Extract the [x, y] coordinate from the center of the cell holding the provided text.  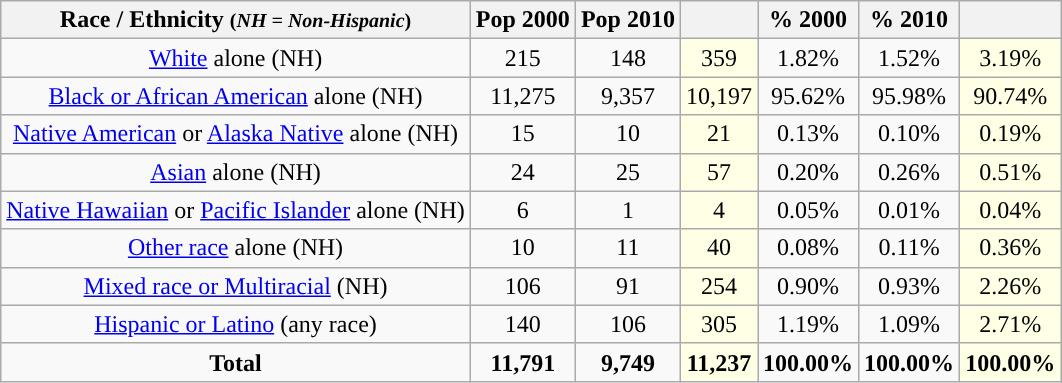
0.13% [808, 134]
140 [522, 324]
% 2000 [808, 20]
0.19% [1010, 134]
Pop 2000 [522, 20]
21 [718, 134]
24 [522, 172]
0.93% [910, 286]
6 [522, 210]
Total [236, 362]
95.62% [808, 96]
Pop 2010 [628, 20]
0.11% [910, 248]
Other race alone (NH) [236, 248]
Mixed race or Multiracial (NH) [236, 286]
15 [522, 134]
0.20% [808, 172]
% 2010 [910, 20]
0.01% [910, 210]
305 [718, 324]
0.26% [910, 172]
Native American or Alaska Native alone (NH) [236, 134]
91 [628, 286]
0.08% [808, 248]
1 [628, 210]
215 [522, 58]
10,197 [718, 96]
White alone (NH) [236, 58]
9,749 [628, 362]
0.05% [808, 210]
1.09% [910, 324]
11,791 [522, 362]
148 [628, 58]
Race / Ethnicity (NH = Non-Hispanic) [236, 20]
0.90% [808, 286]
11 [628, 248]
2.26% [1010, 286]
9,357 [628, 96]
1.52% [910, 58]
254 [718, 286]
90.74% [1010, 96]
Black or African American alone (NH) [236, 96]
4 [718, 210]
1.82% [808, 58]
Asian alone (NH) [236, 172]
2.71% [1010, 324]
11,275 [522, 96]
57 [718, 172]
Native Hawaiian or Pacific Islander alone (NH) [236, 210]
0.36% [1010, 248]
3.19% [1010, 58]
0.04% [1010, 210]
359 [718, 58]
Hispanic or Latino (any race) [236, 324]
0.10% [910, 134]
95.98% [910, 96]
25 [628, 172]
11,237 [718, 362]
1.19% [808, 324]
40 [718, 248]
0.51% [1010, 172]
